Return (x, y) of the center of cell containing provided text 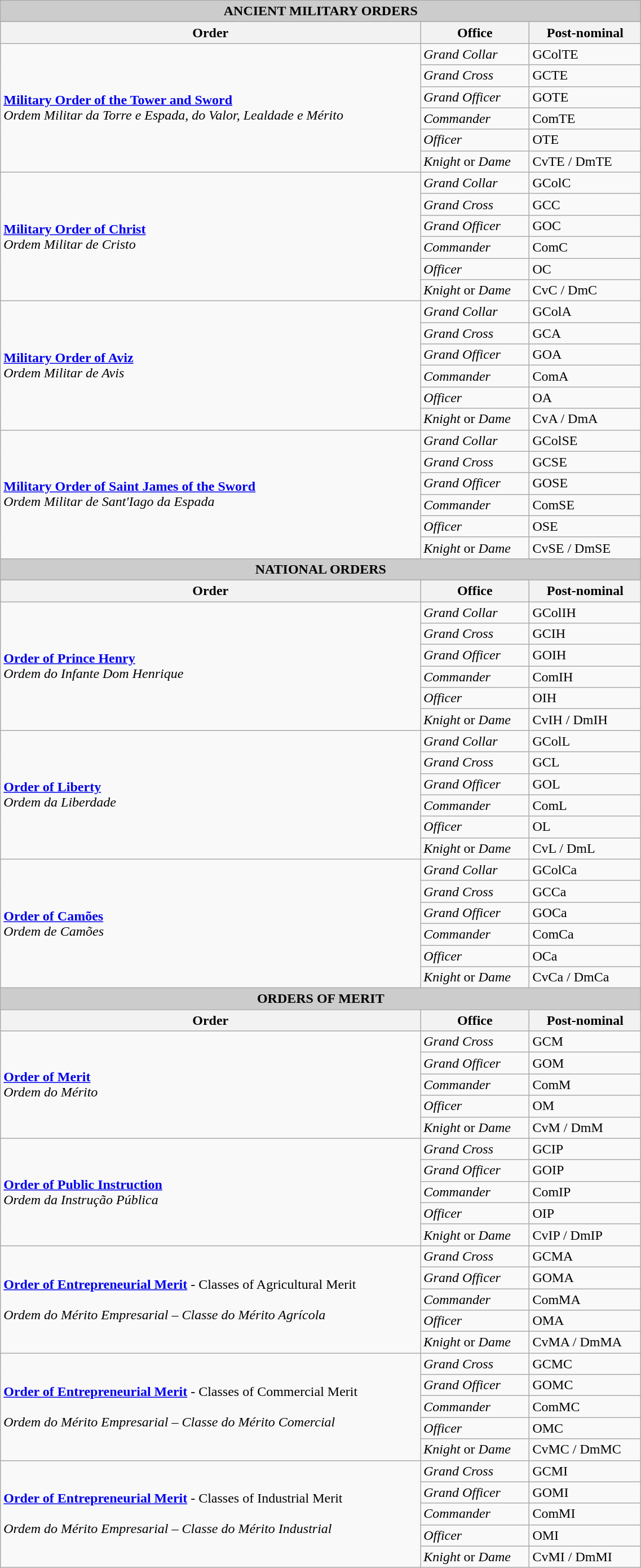
GOIH (585, 655)
GOTE (585, 97)
GOA (585, 355)
OL (585, 827)
GCIP (585, 1149)
CvCa / DmCa (585, 977)
CvC / DmC (585, 290)
GOC (585, 226)
ComIH (585, 677)
GOMC (585, 1385)
GCA (585, 333)
GColSE (585, 441)
GOIP (585, 1170)
Order of Prince Henry Ordem do Infante Dom Henrique (211, 666)
CvIH / DmIH (585, 720)
GColA (585, 312)
GColTE (585, 54)
GCCa (585, 891)
Order of Entrepreneurial Merit - Classes of Agricultural Merit Ordem do Mérito Empresarial – Classe do Mérito Agrícola (211, 1299)
ComC (585, 247)
GColL (585, 741)
GOM (585, 1063)
Military Order of Saint James of the Sword Ordem Militar de Sant'Iago da Espada (211, 494)
CvA / DmA (585, 419)
OC (585, 269)
Military Order of Aviz Ordem Militar de Avis (211, 365)
Order of Camões Ordem de Camões (211, 923)
OMI (585, 1535)
GColIH (585, 612)
CvL / DmL (585, 848)
ComTE (585, 118)
GCM (585, 1042)
GOCa (585, 913)
GCIH (585, 634)
GCTE (585, 76)
GOMA (585, 1278)
Military Order of Christ Ordem Militar de Cristo (211, 236)
ComSE (585, 505)
ComM (585, 1085)
GCL (585, 763)
OIH (585, 698)
GOSE (585, 483)
Order of Public Instruction Ordem da Instrução Pública (211, 1192)
CvIP / DmIP (585, 1235)
OCa (585, 956)
Military Order of the Tower and Sword Ordem Militar da Torre e Espada, do Valor, Lealdade e Mérito (211, 108)
OSE (585, 526)
OMC (585, 1428)
CvMA / DmMA (585, 1342)
ComMC (585, 1407)
CvM / DmM (585, 1127)
ComL (585, 805)
OA (585, 398)
CvMC / DmMC (585, 1450)
Order of Merit Ordem do Mérito (211, 1085)
GCMA (585, 1256)
ANCIENT MILITARY ORDERS (321, 11)
ComA (585, 376)
ComIP (585, 1192)
CvSE / DmSE (585, 548)
ORDERS OF MERIT (321, 999)
GCSE (585, 462)
GColCa (585, 870)
ComMA (585, 1299)
OMA (585, 1321)
OM (585, 1106)
GCC (585, 204)
GColC (585, 183)
NATIONAL ORDERS (321, 569)
Order of Liberty Ordem da Liberdade (211, 795)
Order of Entrepreneurial Merit - Classes of Commercial Merit Ordem do Mérito Empresarial – Classe do Mérito Comercial (211, 1407)
GCMI (585, 1471)
CvTE / DmTE (585, 161)
Order of Entrepreneurial Merit - Classes of Industrial Merit Ordem do Mérito Empresarial – Classe do Mérito Industrial (211, 1514)
GCMC (585, 1364)
GOL (585, 784)
ComMI (585, 1514)
CvMI / DmMI (585, 1557)
GOMI (585, 1492)
ComCa (585, 934)
OIP (585, 1213)
OTE (585, 140)
